Determine the [x, y] coordinate at the center of the cell enclosing the given text.  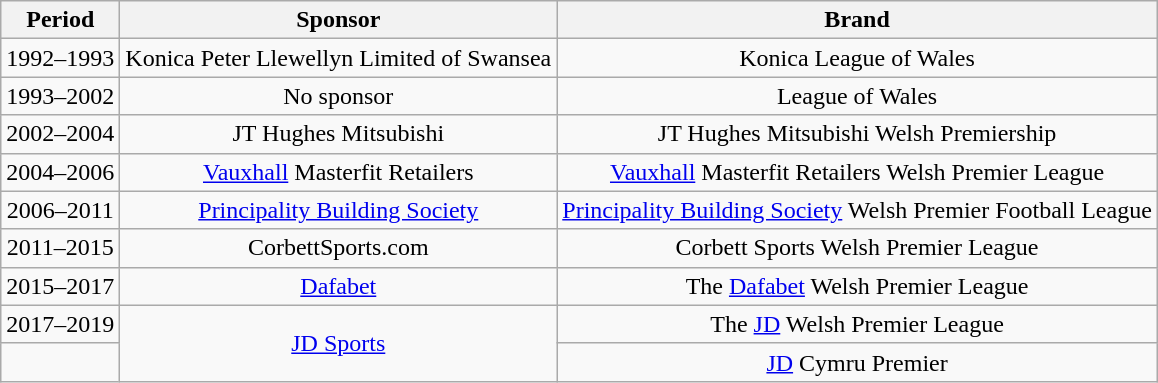
2006–2011 [60, 210]
JT Hughes Mitsubishi [338, 134]
Vauxhall Masterfit Retailers [338, 172]
2017–2019 [60, 324]
JD Cymru Premier [858, 362]
Principality Building Society Welsh Premier Football League [858, 210]
The Dafabet Welsh Premier League [858, 286]
2002–2004 [60, 134]
1993–2002 [60, 96]
2011–2015 [60, 248]
2015–2017 [60, 286]
Brand [858, 20]
The JD Welsh Premier League [858, 324]
League of Wales [858, 96]
Vauxhall Masterfit Retailers Welsh Premier League [858, 172]
Principality Building Society [338, 210]
1992–1993 [60, 58]
JD Sports [338, 343]
Konica Peter Llewellyn Limited of Swansea [338, 58]
Period [60, 20]
CorbettSports.com [338, 248]
Konica League of Wales [858, 58]
Corbett Sports Welsh Premier League [858, 248]
Sponsor [338, 20]
2004–2006 [60, 172]
JT Hughes Mitsubishi Welsh Premiership [858, 134]
Dafabet [338, 286]
No sponsor [338, 96]
